Detect which cell encompasses the target text, then output its (x, y) center coordinate. 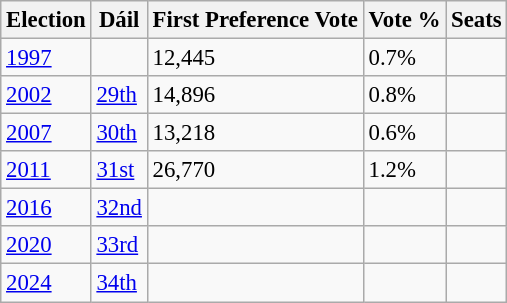
1.2% (404, 170)
Vote % (404, 20)
31st (119, 170)
2024 (46, 283)
First Preference Vote (255, 20)
0.6% (404, 133)
26,770 (255, 170)
2007 (46, 133)
12,445 (255, 58)
2002 (46, 95)
30th (119, 133)
0.8% (404, 95)
14,896 (255, 95)
2016 (46, 208)
1997 (46, 58)
Election (46, 20)
33rd (119, 245)
2011 (46, 170)
0.7% (404, 58)
Dáil (119, 20)
34th (119, 283)
2020 (46, 245)
Seats (476, 20)
29th (119, 95)
32nd (119, 208)
13,218 (255, 133)
